Search for the cell housing the specified text and yield its (x, y) center coordinate. 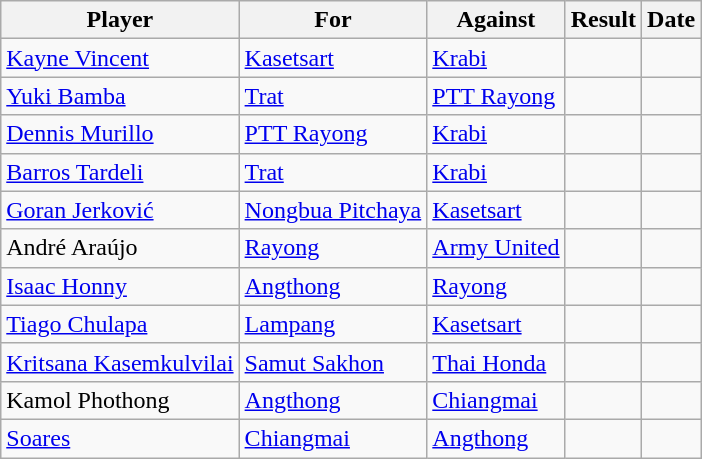
Soares (120, 438)
André Araújo (120, 248)
Barros Tardeli (120, 172)
Isaac Honny (120, 286)
Tiago Chulapa (120, 324)
Thai Honda (496, 362)
Dennis Murillo (120, 134)
Nongbua Pitchaya (333, 210)
Result (603, 20)
Player (120, 20)
Lampang (333, 324)
Against (496, 20)
Army United (496, 248)
Kritsana Kasemkulvilai (120, 362)
Yuki Bamba (120, 96)
Kayne Vincent (120, 58)
Samut Sakhon (333, 362)
Date (672, 20)
Goran Jerković (120, 210)
Kamol Phothong (120, 400)
For (333, 20)
